Return (x, y) of the center of cell containing provided text 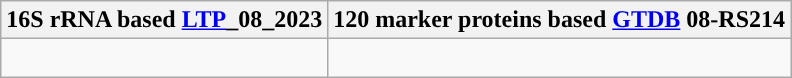
16S rRNA based LTP_08_2023 (164, 20)
120 marker proteins based GTDB 08-RS214 (560, 20)
